From the cell containing the given text, extract its center point as (x, y) coordinate. 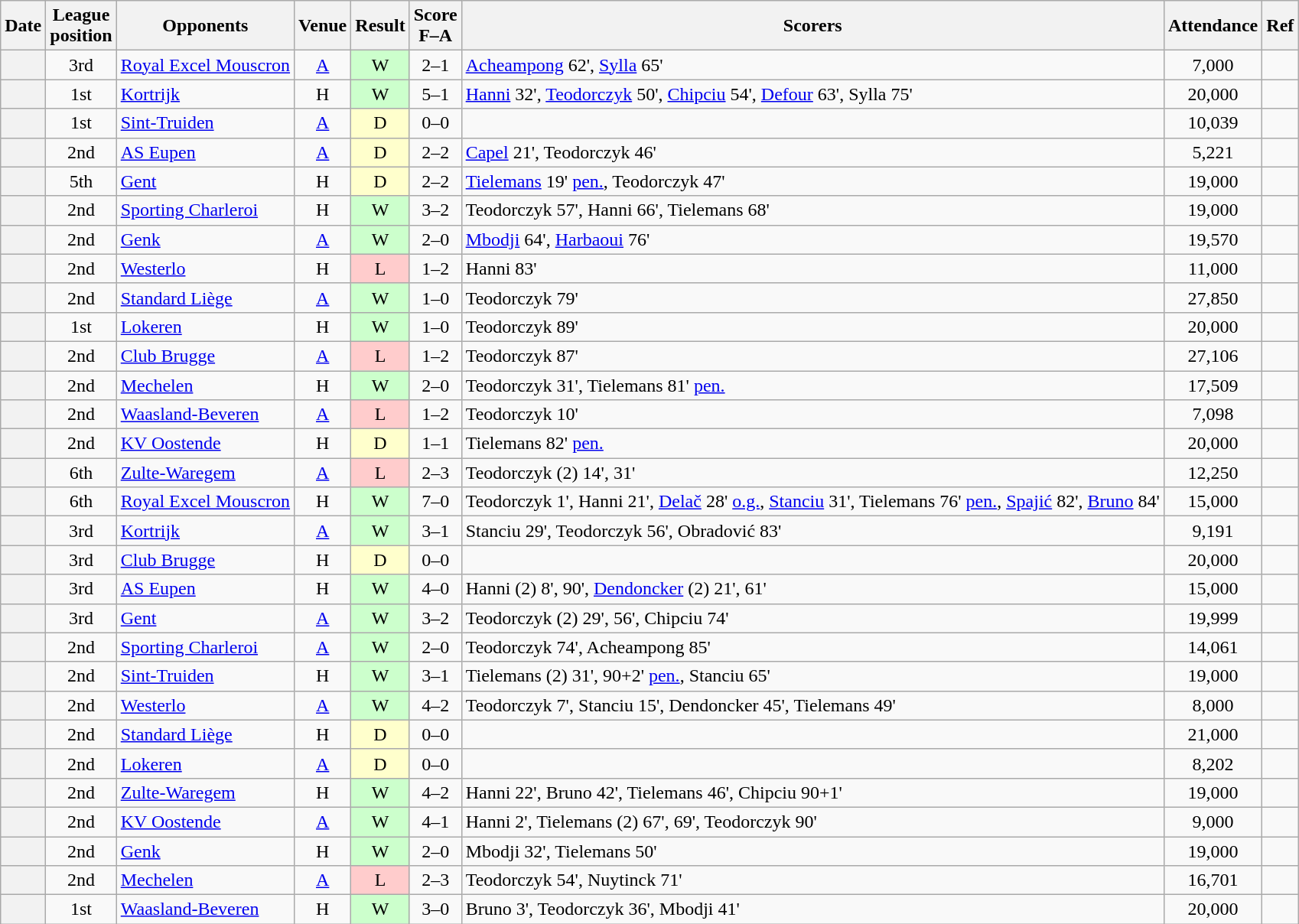
Acheampong 62', Sylla 65' (812, 65)
Teodorczyk 89' (812, 327)
Mbodji 32', Tielemans 50' (812, 851)
Hanni 2', Tielemans (2) 67', 69', Teodorczyk 90' (812, 822)
12,250 (1213, 473)
Teodorczyk 87' (812, 356)
Tielemans 19' pen., Teodorczyk 47' (812, 181)
11,000 (1213, 268)
Leagueposition (81, 26)
5,221 (1213, 152)
Hanni (2) 8', 90', Dendoncker (2) 21', 61' (812, 589)
10,039 (1213, 123)
Tielemans 82' pen. (812, 444)
Stanciu 29', Teodorczyk 56', Obradović 83' (812, 531)
Teodorczyk 79' (812, 298)
Teodorczyk 1', Hanni 21', Delač 28' o.g., Stanciu 31', Tielemans 76' pen., Spajić 82', Bruno 84' (812, 502)
Hanni 22', Bruno 42', Tielemans 46', Chipciu 90+1' (812, 792)
Teodorczyk (2) 29', 56', Chipciu 74' (812, 618)
8,202 (1213, 763)
9,191 (1213, 531)
16,701 (1213, 880)
4–1 (435, 822)
2–1 (435, 65)
21,000 (1213, 734)
Attendance (1213, 26)
Tielemans (2) 31', 90+2' pen., Stanciu 65' (812, 676)
Bruno 3', Teodorczyk 36', Mbodji 41' (812, 909)
Ref (1281, 26)
Teodorczyk 57', Hanni 66', Tielemans 68' (812, 210)
7,098 (1213, 415)
Hanni 32', Teodorczyk 50', Chipciu 54', Defour 63', Sylla 75' (812, 94)
27,850 (1213, 298)
27,106 (1213, 356)
4–0 (435, 589)
ScoreF–A (435, 26)
Opponents (205, 26)
Date (23, 26)
8,000 (1213, 705)
5th (81, 181)
Result (380, 26)
Hanni 83' (812, 268)
Teodorczyk 10' (812, 415)
Venue (323, 26)
Teodorczyk 74', Acheampong 85' (812, 647)
Teodorczyk 54', Nuytinck 71' (812, 880)
9,000 (1213, 822)
Teodorczyk (2) 14', 31' (812, 473)
1–1 (435, 444)
3–0 (435, 909)
17,509 (1213, 385)
14,061 (1213, 647)
Scorers (812, 26)
19,999 (1213, 618)
Capel 21', Teodorczyk 46' (812, 152)
Teodorczyk 31', Tielemans 81' pen. (812, 385)
Teodorczyk 7', Stanciu 15', Dendoncker 45', Tielemans 49' (812, 705)
7–0 (435, 502)
5–1 (435, 94)
19,570 (1213, 239)
Mbodji 64', Harbaoui 76' (812, 239)
7,000 (1213, 65)
